Scan for the cell matching the given text and deliver its (X, Y) coordinate at center. 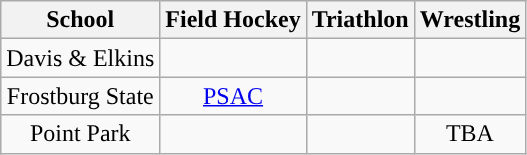
Frostburg State (80, 96)
Point Park (80, 134)
Field Hockey (233, 20)
Triathlon (360, 20)
Davis & Elkins (80, 58)
Wrestling (470, 20)
School (80, 20)
TBA (470, 134)
PSAC (233, 96)
